Return the [x, y] coordinate for the center point of the cell that contains the specified text.  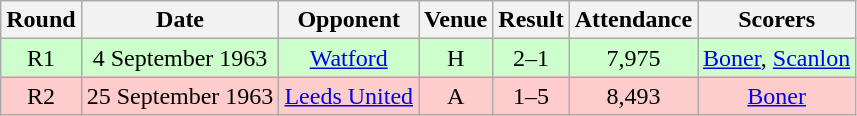
2–1 [531, 58]
Boner, Scanlon [777, 58]
A [456, 96]
Attendance [633, 20]
Scorers [777, 20]
1–5 [531, 96]
8,493 [633, 96]
Venue [456, 20]
4 September 1963 [180, 58]
R1 [41, 58]
Date [180, 20]
R2 [41, 96]
7,975 [633, 58]
25 September 1963 [180, 96]
Round [41, 20]
Watford [349, 58]
Leeds United [349, 96]
H [456, 58]
Opponent [349, 20]
Result [531, 20]
Boner [777, 96]
